For the text-containing cell, return its midpoint in [X, Y] coordinate format. 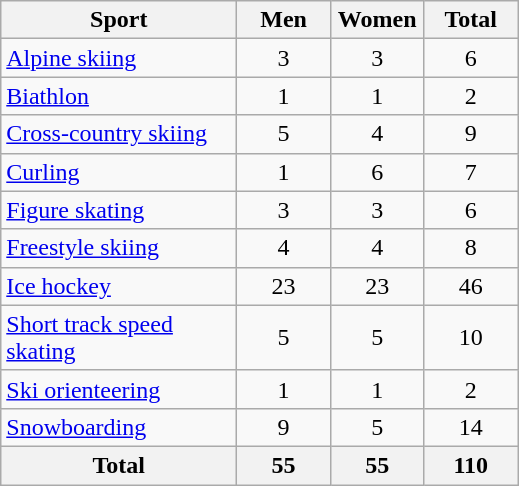
Freestyle skiing [119, 248]
8 [471, 248]
10 [471, 338]
Women [377, 20]
Biathlon [119, 96]
Alpine skiing [119, 58]
14 [471, 427]
Figure skating [119, 210]
Men [284, 20]
Sport [119, 20]
110 [471, 465]
Ice hockey [119, 286]
Cross-country skiing [119, 134]
Snowboarding [119, 427]
46 [471, 286]
Ski orienteering [119, 389]
7 [471, 172]
Curling [119, 172]
Short track speed skating [119, 338]
